Output the (X, Y) coordinate of the center of the cell containing the given text.  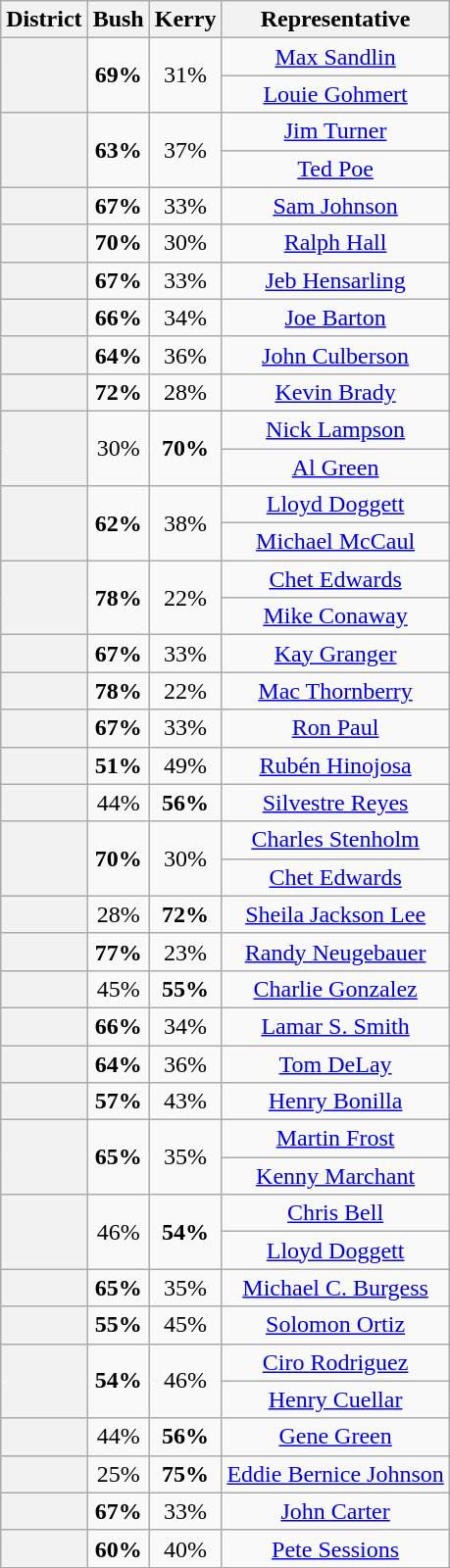
63% (118, 150)
Mac Thornberry (335, 691)
Ron Paul (335, 728)
Henry Cuellar (335, 1399)
31% (185, 75)
Michael C. Burgess (335, 1288)
District (44, 20)
Al Green (335, 467)
Kevin Brady (335, 392)
Charlie Gonzalez (335, 989)
Chris Bell (335, 1213)
Sam Johnson (335, 206)
25% (118, 1474)
John Culberson (335, 355)
Silvestre Reyes (335, 803)
Rubén Hinojosa (335, 765)
John Carter (335, 1511)
60% (118, 1548)
Ralph Hall (335, 243)
Lamar S. Smith (335, 1026)
23% (185, 952)
69% (118, 75)
Sheila Jackson Lee (335, 914)
Charles Stenholm (335, 840)
Kenny Marchant (335, 1176)
Eddie Bernice Johnson (335, 1474)
Mike Conaway (335, 616)
77% (118, 952)
Bush (118, 20)
Ted Poe (335, 169)
Representative (335, 20)
38% (185, 523)
37% (185, 150)
51% (118, 765)
57% (118, 1102)
40% (185, 1548)
75% (185, 1474)
Max Sandlin (335, 57)
Kay Granger (335, 654)
Martin Frost (335, 1139)
49% (185, 765)
Louie Gohmert (335, 94)
Solomon Ortiz (335, 1325)
Jim Turner (335, 131)
62% (118, 523)
Ciro Rodriguez (335, 1362)
Pete Sessions (335, 1548)
Michael McCaul (335, 542)
Henry Bonilla (335, 1102)
Tom DeLay (335, 1063)
Nick Lampson (335, 429)
Gene Green (335, 1437)
Joe Barton (335, 318)
Randy Neugebauer (335, 952)
43% (185, 1102)
Kerry (185, 20)
Jeb Hensarling (335, 280)
